Determine the [x, y] coordinate at the center of the cell enclosing the given text.  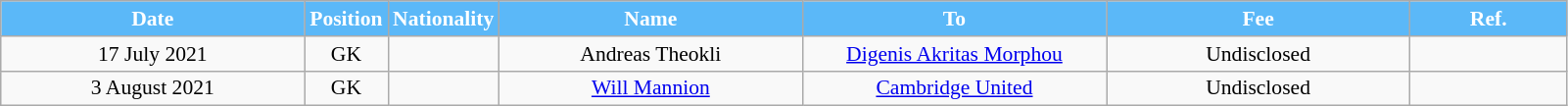
Andreas Theokli [650, 54]
To [954, 19]
3 August 2021 [153, 88]
Date [153, 19]
Name [650, 19]
17 July 2021 [153, 54]
Ref. [1489, 19]
Digenis Akritas Morphou [954, 54]
Will Mannion [650, 88]
Position [347, 19]
Fee [1259, 19]
Nationality [443, 19]
Cambridge United [954, 88]
